Find where the given text appears and provide that cell's center as [X, Y] coordinate. 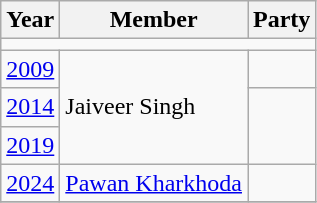
2009 [30, 69]
Year [30, 20]
Jaiveer Singh [154, 107]
Pawan Kharkhoda [154, 183]
2019 [30, 145]
2014 [30, 107]
2024 [30, 183]
Party [282, 20]
Member [154, 20]
